Determine the (x, y) coordinate at the center of the cell enclosing the given text.  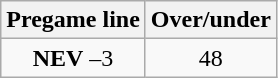
NEV –3 (74, 58)
48 (210, 58)
Pregame line (74, 20)
Over/under (210, 20)
